Search for the cell housing the specified text and yield its [x, y] center coordinate. 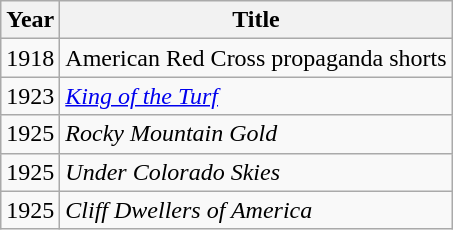
Title [256, 20]
Cliff Dwellers of America [256, 210]
Under Colorado Skies [256, 172]
American Red Cross propaganda shorts [256, 58]
Year [30, 20]
King of the Turf [256, 96]
Rocky Mountain Gold [256, 134]
1918 [30, 58]
1923 [30, 96]
